Extract the (x, y) coordinate from the center of the cell holding the provided text.  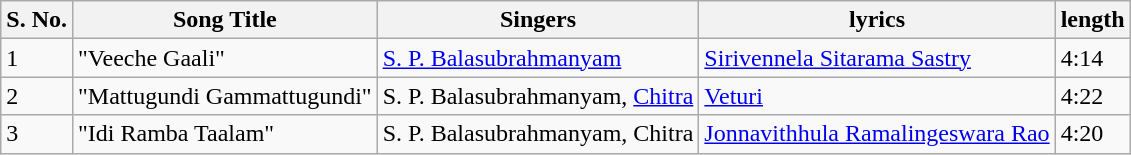
Veturi (877, 96)
Sirivennela Sitarama Sastry (877, 58)
S. P. Balasubrahmanyam (538, 58)
4:20 (1092, 134)
2 (37, 96)
"Idi Ramba Taalam" (224, 134)
lyrics (877, 20)
Singers (538, 20)
"Veeche Gaali" (224, 58)
3 (37, 134)
S. No. (37, 20)
1 (37, 58)
4:14 (1092, 58)
length (1092, 20)
Jonnavithhula Ramalingeswara Rao (877, 134)
4:22 (1092, 96)
Song Title (224, 20)
"Mattugundi Gammattugundi" (224, 96)
